Determine the (X, Y) coordinate at the center of the cell enclosing the given text.  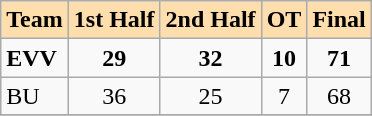
25 (210, 96)
7 (284, 96)
10 (284, 58)
32 (210, 58)
71 (339, 58)
Team (35, 20)
OT (284, 20)
2nd Half (210, 20)
68 (339, 96)
EVV (35, 58)
36 (114, 96)
Final (339, 20)
29 (114, 58)
1st Half (114, 20)
BU (35, 96)
